Locate the cell with the specified text and output its (x, y) center coordinate. 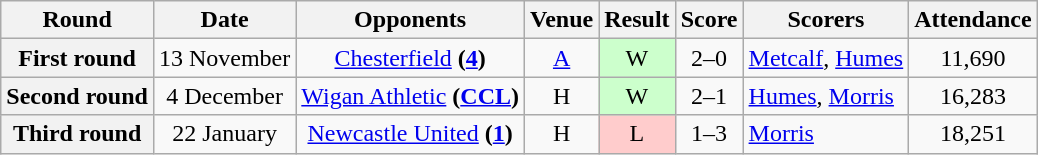
Second round (78, 96)
Opponents (410, 20)
Score (709, 20)
Round (78, 20)
Metcalf, Humes (826, 58)
16,283 (973, 96)
22 January (224, 134)
Date (224, 20)
Scorers (826, 20)
13 November (224, 58)
Third round (78, 134)
1–3 (709, 134)
Newcastle United (1) (410, 134)
Morris (826, 134)
2–0 (709, 58)
A (562, 58)
Venue (562, 20)
Humes, Morris (826, 96)
11,690 (973, 58)
Chesterfield (4) (410, 58)
L (637, 134)
First round (78, 58)
4 December (224, 96)
2–1 (709, 96)
Wigan Athletic (CCL) (410, 96)
18,251 (973, 134)
Result (637, 20)
Attendance (973, 20)
